Extract the [X, Y] coordinate from the center of the cell holding the provided text.  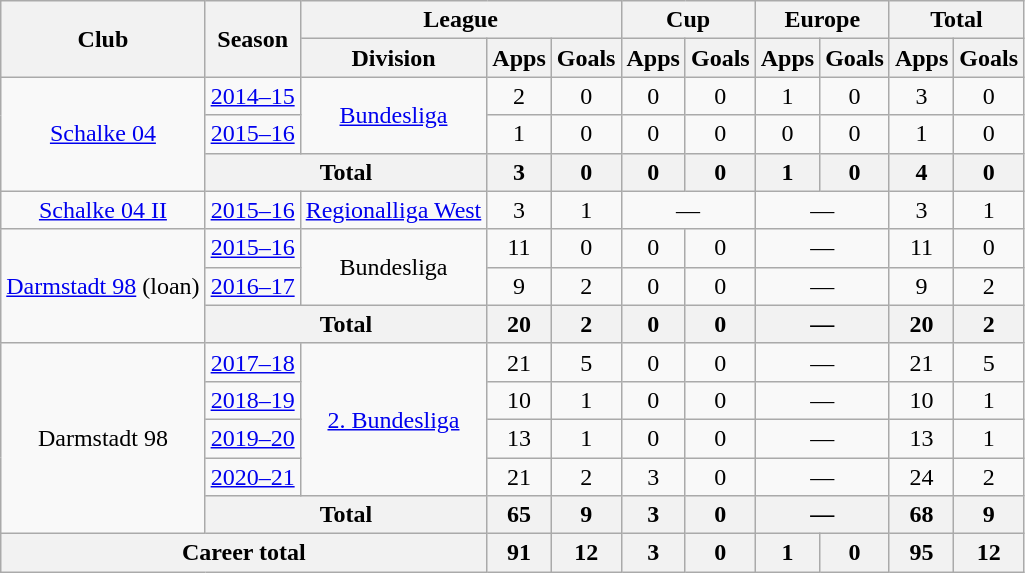
2. Bundesliga [394, 419]
2014–15 [252, 96]
Club [103, 39]
Regionalliga West [394, 210]
4 [921, 172]
Division [394, 58]
Europe [822, 20]
2017–18 [252, 362]
Cup [688, 20]
Darmstadt 98 [103, 438]
91 [519, 553]
League [460, 20]
2020–21 [252, 477]
Schalke 04 [103, 134]
95 [921, 553]
2018–19 [252, 400]
Schalke 04 II [103, 210]
2019–20 [252, 438]
65 [519, 515]
24 [921, 477]
2016–17 [252, 286]
Season [252, 39]
Career total [244, 553]
68 [921, 515]
Darmstadt 98 (loan) [103, 286]
